Find where the given text appears and provide that cell's center as [X, Y] coordinate. 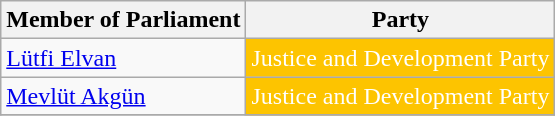
Lütfi Elvan [124, 58]
Mevlüt Akgün [124, 96]
Party [400, 20]
Member of Parliament [124, 20]
